Find where the given text appears and provide that cell's center as [x, y] coordinate. 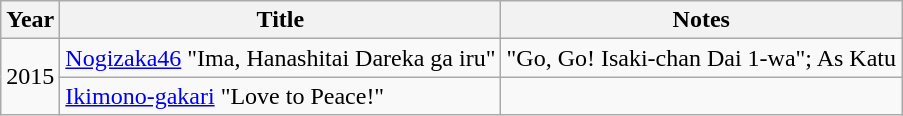
2015 [30, 77]
Nogizaka46 "Ima, Hanashitai Dareka ga iru" [280, 58]
Year [30, 20]
Notes [702, 20]
Ikimono-gakari "Love to Peace!" [280, 96]
Title [280, 20]
"Go, Go! Isaki-chan Dai 1-wa"; As Katu [702, 58]
